Search for the cell housing the specified text and yield its (x, y) center coordinate. 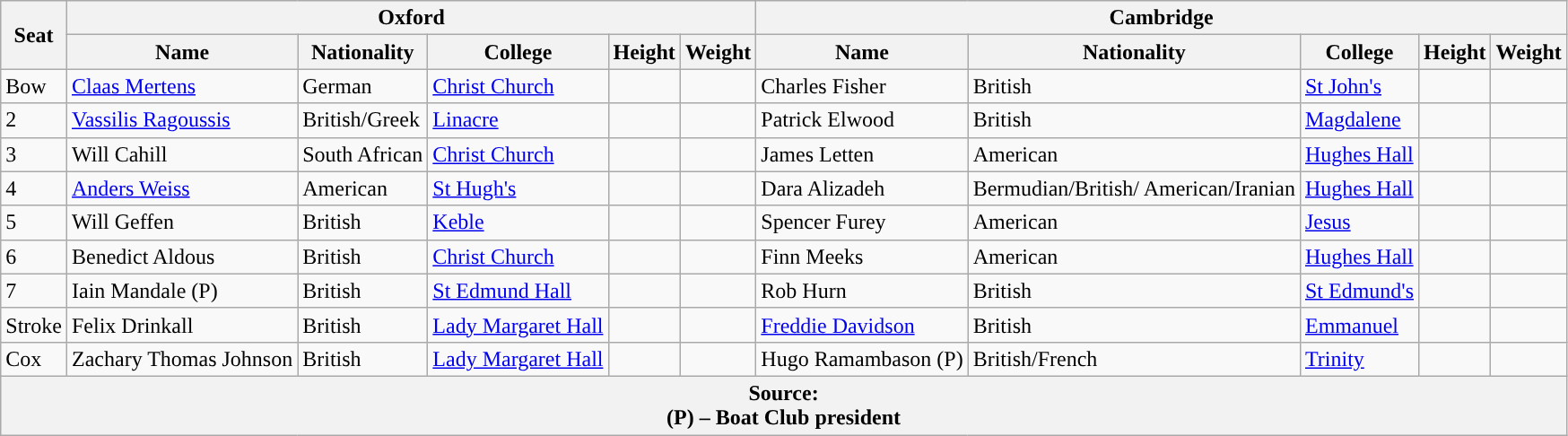
Will Geffen (181, 222)
British/French (1134, 359)
Bow (34, 86)
Will Cahill (181, 154)
Magdalene (1359, 120)
British/Greek (362, 120)
Stroke (34, 325)
Anders Weiss (181, 188)
Jesus (1359, 222)
Trinity (1359, 359)
Hugo Ramambason (P) (862, 359)
2 (34, 120)
3 (34, 154)
James Letten (862, 154)
South African (362, 154)
Iain Mandale (P) (181, 291)
St John's (1359, 86)
Oxford (411, 18)
Freddie Davidson (862, 325)
Benedict Aldous (181, 257)
Seat (34, 35)
Finn Meeks (862, 257)
Spencer Furey (862, 222)
Source:(P) – Boat Club president (784, 405)
Felix Drinkall (181, 325)
Cox (34, 359)
Linacre (518, 120)
Vassilis Ragoussis (181, 120)
Bermudian/British/ American/Iranian (1134, 188)
St Hugh's (518, 188)
7 (34, 291)
Emmanuel (1359, 325)
Patrick Elwood (862, 120)
Claas Mertens (181, 86)
Keble (518, 222)
St Edmund Hall (518, 291)
4 (34, 188)
Charles Fisher (862, 86)
Rob Hurn (862, 291)
Cambridge (1162, 18)
Zachary Thomas Johnson (181, 359)
Dara Alizadeh (862, 188)
6 (34, 257)
German (362, 86)
St Edmund's (1359, 291)
5 (34, 222)
